Scan for the cell matching the given text and deliver its (X, Y) coordinate at center. 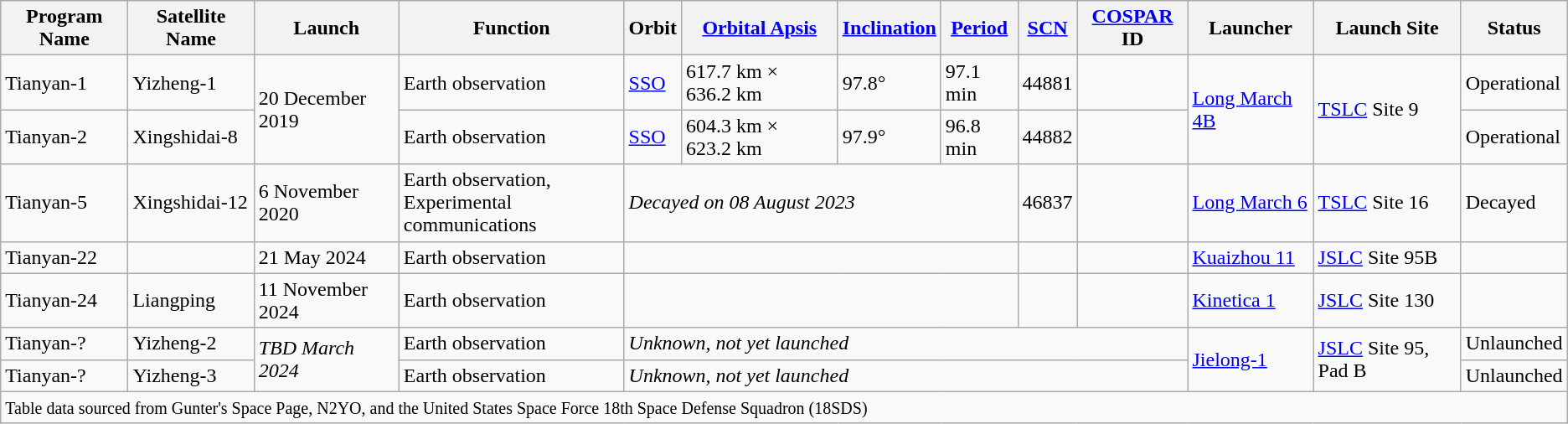
Inclination (890, 28)
11 November 2024 (327, 300)
Yizheng-1 (191, 82)
Jielong-1 (1251, 359)
20 December 2019 (327, 110)
JSLC Site 95, Pad B (1387, 359)
44881 (1047, 82)
97.8° (890, 82)
JSLC Site 95B (1387, 257)
Tianyan-24 (64, 300)
Long March 4B (1251, 110)
Tianyan-2 (64, 137)
Yizheng-3 (191, 375)
Long March 6 (1251, 203)
46837 (1047, 203)
Function (511, 28)
Table data sourced from Gunter's Space Page, N2YO, and the United States Space Force 18th Space Defense Squadron (18SDS) (784, 407)
97.9° (890, 137)
97.1 min (979, 82)
Xingshidai-12 (191, 203)
JSLC Site 130 (1387, 300)
Satellite Name (191, 28)
Orbit (652, 28)
617.7 km × 636.2 km (759, 82)
Program Name (64, 28)
6 November 2020 (327, 203)
SCN (1047, 28)
COSPAR ID (1132, 28)
Period (979, 28)
Launch Site (1387, 28)
Orbital Apsis (759, 28)
Tianyan-22 (64, 257)
21 May 2024 (327, 257)
Tianyan-5 (64, 203)
Kuaizhou 11 (1251, 257)
Yizheng-2 (191, 344)
Kinetica 1 (1251, 300)
Tianyan-1 (64, 82)
Launch (327, 28)
TBD March 2024 (327, 359)
Decayed (1514, 203)
Xingshidai-8 (191, 137)
Status (1514, 28)
Earth observation,Experimental communications (511, 203)
Liangping (191, 300)
Launcher (1251, 28)
604.3 km × 623.2 km (759, 137)
96.8 min (979, 137)
TSLC Site 16 (1387, 203)
Decayed on 08 August 2023 (821, 203)
44882 (1047, 137)
TSLC Site 9 (1387, 110)
